From the cell containing the given text, extract its center point as [x, y] coordinate. 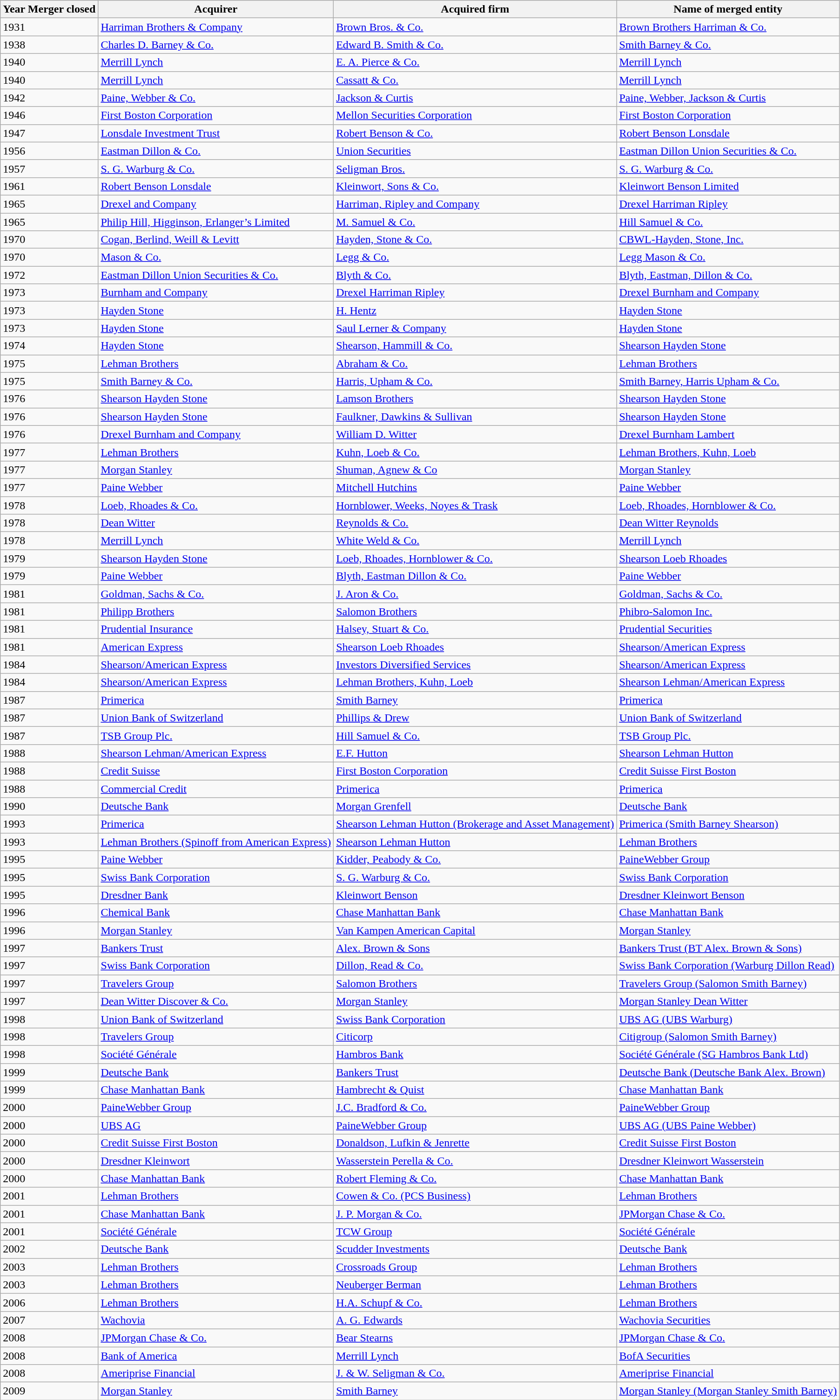
Bear Stearns [475, 1338]
Scudder Investments [475, 1249]
Société Générale (SG Hambros Bank Ltd) [728, 1054]
Acquired firm [475, 9]
Wasserstein Perella & Co. [475, 1161]
UBS AG [216, 1125]
Blyth, Eastman, Dillon & Co. [728, 275]
UBS AG (UBS Paine Webber) [728, 1125]
Swiss Bank Corporation (Warburg Dillon Read) [728, 966]
Wachovia [216, 1320]
J. P. Morgan & Co. [475, 1214]
Harris, Upham & Co. [475, 381]
Reynolds & Co. [475, 523]
A. G. Edwards [475, 1320]
Mitchell Hutchins [475, 487]
Seligman Bros. [475, 168]
Dean Witter Reynolds [728, 523]
Shearson Lehman Hutton (Brokerage and Asset Management) [475, 824]
Smith Barney, Harris Upham & Co. [728, 381]
Morgan Stanley Dean Witter [728, 1001]
Lehman Brothers (Spinoff from American Express) [216, 842]
Lonsdale Investment Trust [216, 133]
2007 [49, 1320]
1947 [49, 133]
BofA Securities [728, 1356]
Kuhn, Loeb & Co. [475, 452]
Year Merger closed [49, 9]
Commercial Credit [216, 789]
Bank of America [216, 1356]
1972 [49, 275]
Name of merged entity [728, 9]
Citicorp [475, 1037]
Travelers Group (Salomon Smith Barney) [728, 983]
Faulkner, Dawkins & Sullivan [475, 417]
Mellon Securities Corporation [475, 115]
Morgan Grenfell [475, 807]
Dresdner Kleinwort [216, 1161]
2009 [49, 1391]
Dillon, Read & Co. [475, 966]
Kleinwort Benson Limited [728, 186]
Lamson Brothers [475, 399]
Cassatt & Co. [475, 80]
2002 [49, 1249]
Mason & Co. [216, 257]
Brown Bros. & Co. [475, 27]
Deutsche Bank (Deutsche Bank Alex. Brown) [728, 1072]
American Express [216, 647]
Philipp Brothers [216, 612]
Hambros Bank [475, 1054]
M. Samuel & Co. [475, 222]
H.A. Schupf & Co. [475, 1302]
E.F. Hutton [475, 753]
Crossroads Group [475, 1267]
Hambrecht & Quist [475, 1090]
Harriman, Ripley and Company [475, 204]
Saul Lerner & Company [475, 328]
J. & W. Seligman & Co. [475, 1373]
1956 [49, 151]
Shuman, Agnew & Co [475, 470]
Union Securities [475, 151]
White Weld & Co. [475, 541]
Drexel Burnham Lambert [728, 434]
Paine, Webber & Co. [216, 98]
E. A. Pierce & Co. [475, 62]
Hornblower, Weeks, Noyes & Trask [475, 505]
Cowen & Co. (PCS Business) [475, 1196]
Shearson, Hammill & Co. [475, 346]
Brown Brothers Harriman & Co. [728, 27]
Philip Hill, Higginson, Erlanger’s Limited [216, 222]
2006 [49, 1302]
Abraham & Co. [475, 363]
UBS AG (UBS Warburg) [728, 1019]
Alex. Brown & Sons [475, 948]
Prudential Insurance [216, 629]
Dean Witter Discover & Co. [216, 1001]
Halsey, Stuart & Co. [475, 629]
Eastman Dillon & Co. [216, 151]
1942 [49, 98]
1957 [49, 168]
Harriman Brothers & Company [216, 27]
CBWL-Hayden, Stone, Inc. [728, 240]
1931 [49, 27]
Credit Suisse [216, 771]
Dresdner Kleinwort Benson [728, 895]
Wachovia Securities [728, 1320]
Kidder, Peabody & Co. [475, 860]
J.C. Bradford & Co. [475, 1108]
Edward B. Smith & Co. [475, 45]
Kleinwort, Sons & Co. [475, 186]
Drexel and Company [216, 204]
Robert Fleming & Co. [475, 1178]
Bankers Trust (BT Alex. Brown & Sons) [728, 948]
Citigroup (Salomon Smith Barney) [728, 1037]
Phillips & Drew [475, 718]
Legg Mason & Co. [728, 257]
Robert Benson & Co. [475, 133]
J. Aron & Co. [475, 594]
TCW Group [475, 1232]
Loeb, Rhoades & Co. [216, 505]
1946 [49, 115]
Dresdner Kleinwort Wasserstein [728, 1161]
1974 [49, 346]
William D. Witter [475, 434]
Phibro-Salomon Inc. [728, 612]
Burnham and Company [216, 293]
Blyth, Eastman Dillon & Co. [475, 576]
Primerica (Smith Barney Shearson) [728, 824]
Acquirer [216, 9]
Chemical Bank [216, 913]
Donaldson, Lufkin & Jenrette [475, 1143]
Neuberger Berman [475, 1285]
1990 [49, 807]
Morgan Stanley (Morgan Stanley Smith Barney) [728, 1391]
Dean Witter [216, 523]
Legg & Co. [475, 257]
Blyth & Co. [475, 275]
Paine, Webber, Jackson & Curtis [728, 98]
1961 [49, 186]
Dresdner Bank [216, 895]
Kleinwort Benson [475, 895]
1938 [49, 45]
Hayden, Stone & Co. [475, 240]
H. Hentz [475, 310]
Van Kampen American Capital [475, 930]
Prudential Securities [728, 629]
Charles D. Barney & Co. [216, 45]
Jackson & Curtis [475, 98]
Cogan, Berlind, Weill & Levitt [216, 240]
Investors Diversified Services [475, 665]
